Determine the [x, y] coordinate at the center of the cell enclosing the given text.  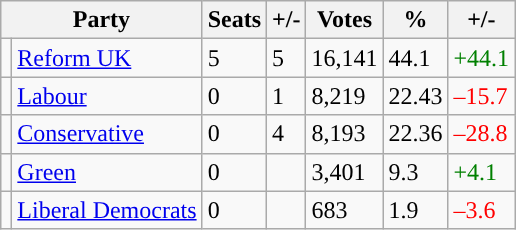
44.1 [416, 58]
Seats [234, 20]
Liberal Democrats [107, 210]
22.43 [416, 96]
Votes [344, 20]
22.36 [416, 134]
683 [344, 210]
Labour [107, 96]
Conservative [107, 134]
–15.7 [482, 96]
1.9 [416, 210]
Green [107, 172]
% [416, 20]
+4.1 [482, 172]
+44.1 [482, 58]
16,141 [344, 58]
4 [286, 134]
Reform UK [107, 58]
9.3 [416, 172]
1 [286, 96]
8,219 [344, 96]
–3.6 [482, 210]
8,193 [344, 134]
Party [102, 20]
3,401 [344, 172]
–28.8 [482, 134]
